Search for the cell housing the specified text and yield its [x, y] center coordinate. 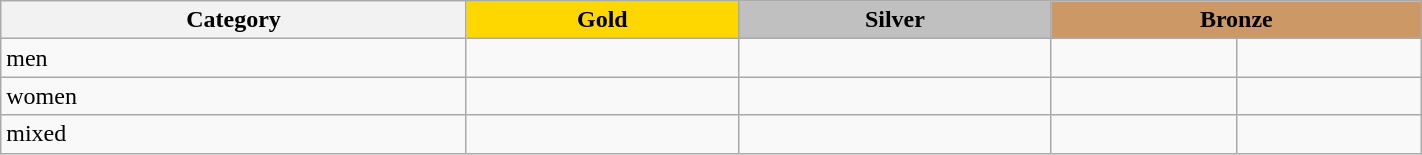
Silver [894, 20]
men [234, 58]
Category [234, 20]
Bronze [1236, 20]
mixed [234, 134]
women [234, 96]
Gold [602, 20]
